Provide the [x, y] coordinate of the cell's center where the given text is located.  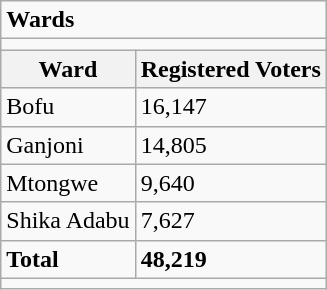
Wards [164, 20]
9,640 [230, 183]
Mtongwe [68, 183]
Total [68, 259]
48,219 [230, 259]
7,627 [230, 221]
Ward [68, 69]
Ganjoni [68, 145]
16,147 [230, 107]
Shika Adabu [68, 221]
Bofu [68, 107]
Registered Voters [230, 69]
14,805 [230, 145]
